Return the [x, y] coordinate for the center point of the cell that contains the specified text.  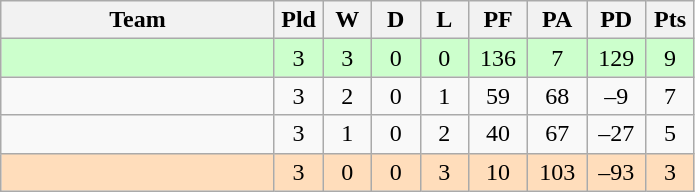
103 [558, 172]
PD [616, 20]
67 [558, 134]
59 [498, 96]
68 [558, 96]
Pts [670, 20]
136 [498, 58]
–9 [616, 96]
–93 [616, 172]
9 [670, 58]
Team [138, 20]
5 [670, 134]
PA [558, 20]
40 [498, 134]
Pld [298, 20]
PF [498, 20]
129 [616, 58]
D [396, 20]
10 [498, 172]
W [348, 20]
L [444, 20]
–27 [616, 134]
